Find where the given text appears and provide that cell's center as (X, Y) coordinate. 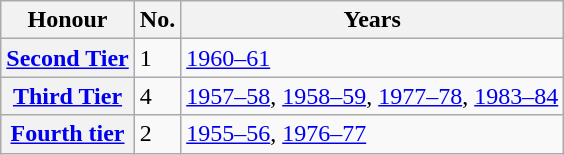
Third Tier (68, 96)
4 (157, 96)
Fourth tier (68, 134)
Years (372, 20)
1960–61 (372, 58)
1955–56, 1976–77 (372, 134)
Honour (68, 20)
No. (157, 20)
Second Tier (68, 58)
2 (157, 134)
1 (157, 58)
1957–58, 1958–59, 1977–78, 1983–84 (372, 96)
